Identify which cell holds the provided text, then report its [x, y] central coordinate. 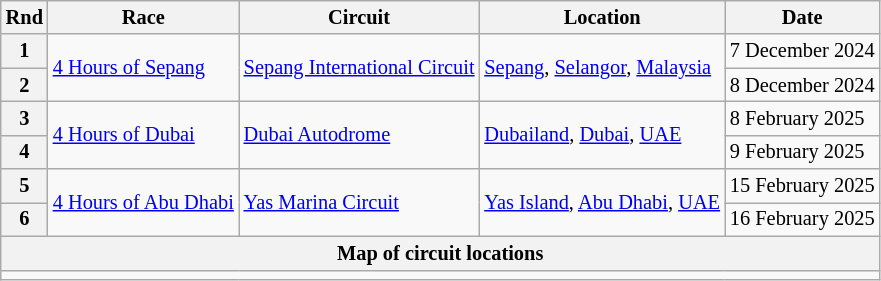
Sepang, Selangor, Malaysia [602, 68]
8 December 2024 [802, 85]
Sepang International Circuit [360, 68]
4 Hours of Abu Dhabi [144, 202]
Yas Island, Abu Dhabi, UAE [602, 202]
Dubailand, Dubai, UAE [602, 134]
7 December 2024 [802, 51]
4 Hours of Dubai [144, 134]
6 [24, 219]
Circuit [360, 17]
Date [802, 17]
2 [24, 85]
5 [24, 186]
Dubai Autodrome [360, 134]
Location [602, 17]
Yas Marina Circuit [360, 202]
4 [24, 152]
1 [24, 51]
Race [144, 17]
15 February 2025 [802, 186]
8 February 2025 [802, 118]
Rnd [24, 17]
16 February 2025 [802, 219]
9 February 2025 [802, 152]
Map of circuit locations [440, 253]
4 Hours of Sepang [144, 68]
3 [24, 118]
